Locate the cell with the specified text and output its [X, Y] center coordinate. 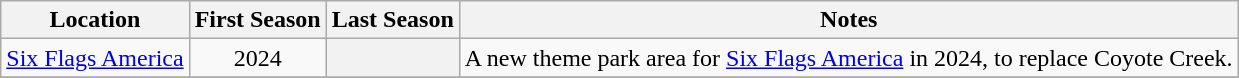
2024 [258, 58]
Notes [848, 20]
Six Flags America [95, 58]
Last Season [392, 20]
First Season [258, 20]
Location [95, 20]
A new theme park area for Six Flags America in 2024, to replace Coyote Creek. [848, 58]
